Scan for the cell matching the given text and deliver its [x, y] coordinate at center. 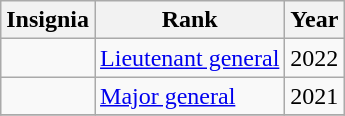
Lieutenant general [190, 58]
2021 [314, 96]
Rank [190, 20]
Year [314, 20]
Major general [190, 96]
Insignia [48, 20]
2022 [314, 58]
